Return the [X, Y] coordinate for the center point of the cell that contains the specified text.  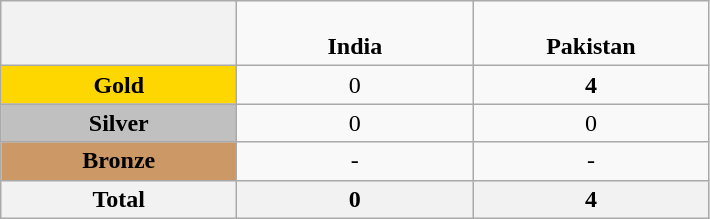
Total [119, 199]
Gold [119, 85]
Bronze [119, 161]
Silver [119, 123]
Pakistan [591, 34]
India [355, 34]
